Detect which cell encompasses the target text, then output its (x, y) center coordinate. 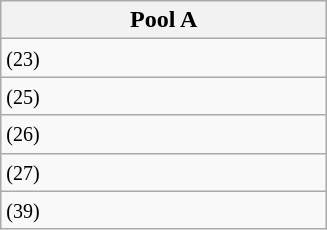
(26) (164, 134)
(23) (164, 58)
(39) (164, 210)
(27) (164, 172)
Pool A (164, 20)
(25) (164, 96)
